Find where the given text appears and provide that cell's center as (x, y) coordinate. 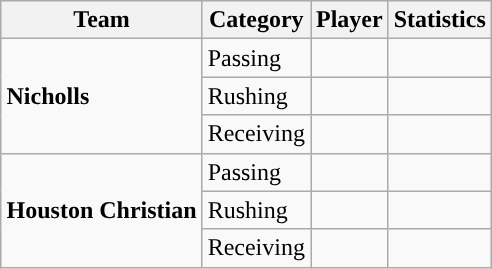
Team (102, 20)
Houston Christian (102, 210)
Nicholls (102, 96)
Player (349, 20)
Category (256, 20)
Statistics (440, 20)
